Determine the [X, Y] coordinate at the center of the cell enclosing the given text.  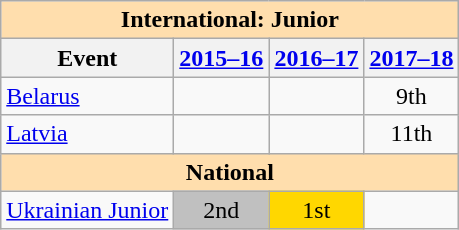
2017–18 [412, 58]
11th [412, 134]
Belarus [88, 96]
Latvia [88, 134]
1st [316, 210]
Event [88, 58]
International: Junior [230, 20]
2nd [222, 210]
National [230, 172]
9th [412, 96]
2015–16 [222, 58]
Ukrainian Junior [88, 210]
2016–17 [316, 58]
